Pinpoint the cell where the given text exists, returning its (x, y) midpoint coordinate. 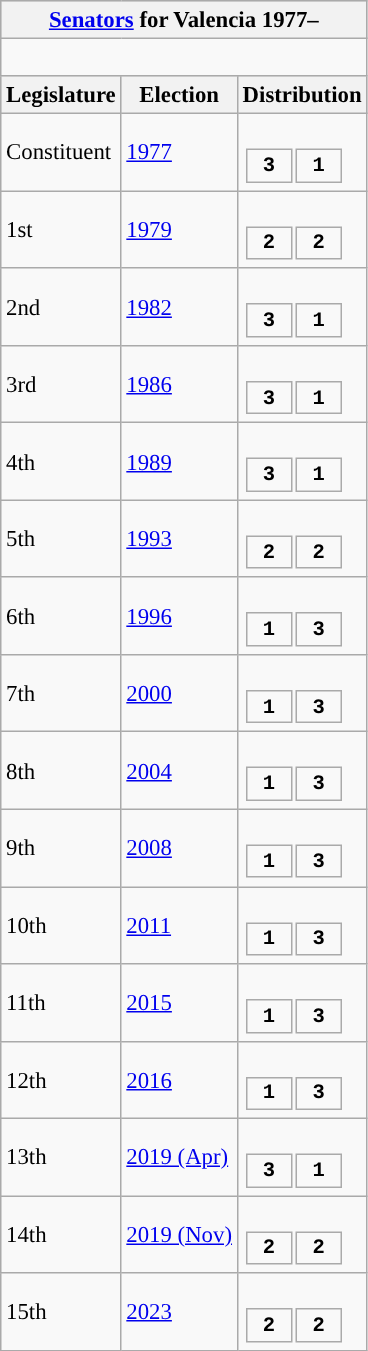
2000 (179, 694)
2016 (179, 1080)
2nd (61, 306)
2023 (179, 1312)
15th (61, 1312)
2011 (179, 926)
1977 (179, 152)
Legislature (61, 95)
Senators for Valencia 1977– (184, 20)
Constituent (61, 152)
1989 (179, 462)
11th (61, 1002)
12th (61, 1080)
5th (61, 538)
10th (61, 926)
1982 (179, 306)
13th (61, 1158)
2019 (Apr) (179, 1158)
7th (61, 694)
2008 (179, 848)
1993 (179, 538)
1996 (179, 616)
Distribution (302, 95)
4th (61, 462)
3rd (61, 384)
2004 (179, 770)
6th (61, 616)
9th (61, 848)
Election (179, 95)
1st (61, 230)
1979 (179, 230)
2015 (179, 1002)
14th (61, 1234)
2019 (Nov) (179, 1234)
1986 (179, 384)
8th (61, 770)
